For the text-containing cell, return its midpoint in [X, Y] coordinate format. 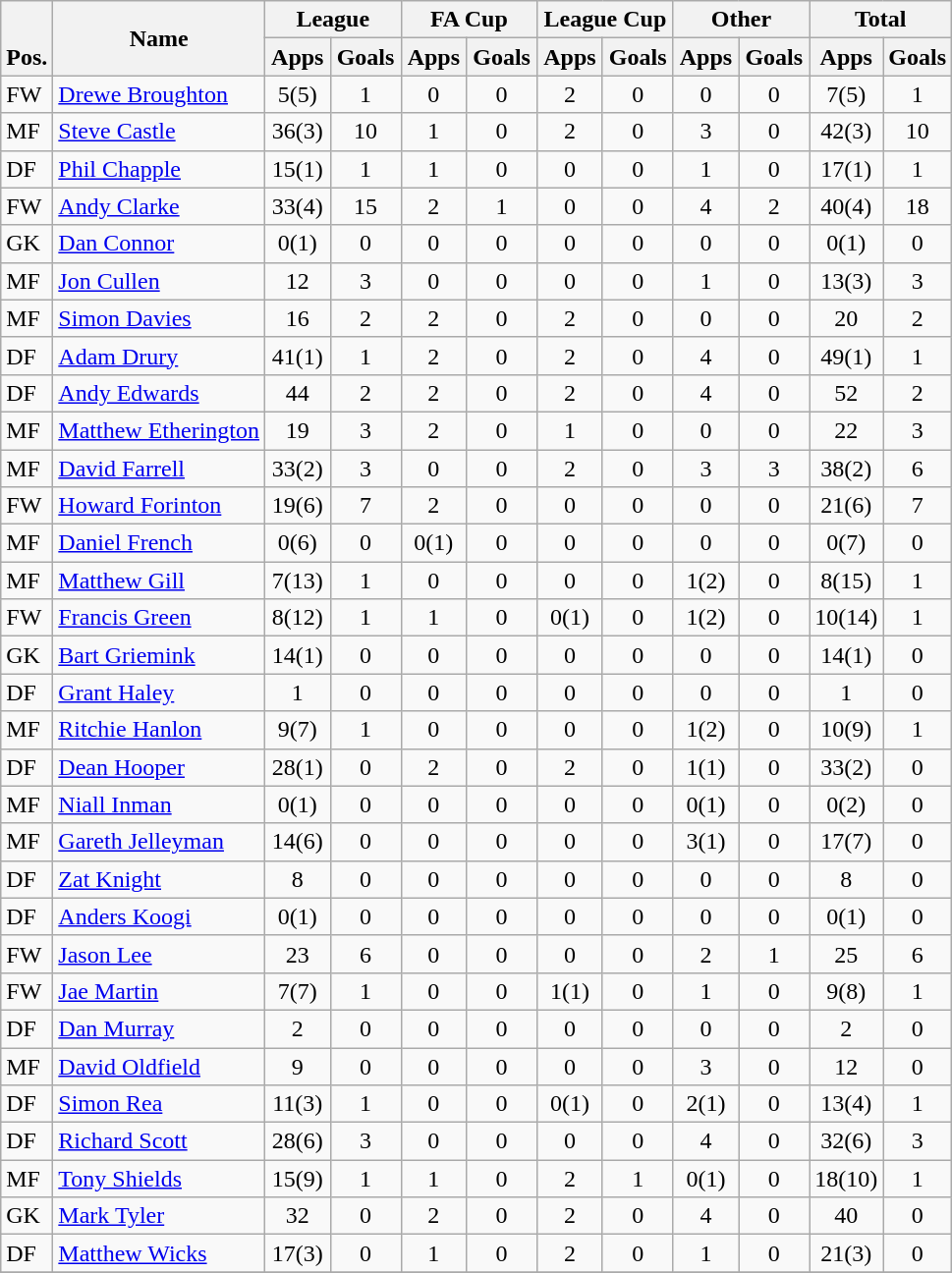
Dan Connor [159, 244]
10(9) [847, 730]
0(6) [299, 543]
Niall Inman [159, 804]
28(1) [299, 767]
Name [159, 38]
10(14) [847, 618]
44 [299, 393]
Dean Hooper [159, 767]
Anders Koogi [159, 916]
Simon Davies [159, 318]
Pos. [28, 38]
Simon Rea [159, 1104]
16 [299, 318]
18 [918, 206]
2(1) [705, 1104]
32 [299, 1216]
Andy Edwards [159, 393]
Grant Haley [159, 692]
Francis Green [159, 618]
28(6) [299, 1141]
Tony Shields [159, 1179]
Matthew Etherington [159, 430]
20 [847, 318]
Jason Lee [159, 954]
9(8) [847, 991]
League Cup [605, 20]
Dan Murray [159, 1028]
22 [847, 430]
Bart Griemink [159, 655]
17(7) [847, 842]
FA Cup [470, 20]
17(3) [299, 1253]
40(4) [847, 206]
Matthew Gill [159, 581]
Howard Forinton [159, 506]
17(1) [847, 169]
15 [365, 206]
25 [847, 954]
Adam Drury [159, 356]
32(6) [847, 1141]
14(6) [299, 842]
0(2) [847, 804]
3(1) [705, 842]
Total [880, 20]
19(6) [299, 506]
18(10) [847, 1179]
36(3) [299, 132]
9 [299, 1066]
Jae Martin [159, 991]
7(5) [847, 94]
40 [847, 1216]
League [334, 20]
8(15) [847, 581]
42(3) [847, 132]
11(3) [299, 1104]
13(3) [847, 281]
13(4) [847, 1104]
38(2) [847, 469]
Matthew Wicks [159, 1253]
Steve Castle [159, 132]
Phil Chapple [159, 169]
41(1) [299, 356]
33(4) [299, 206]
21(3) [847, 1253]
Gareth Jelleyman [159, 842]
52 [847, 393]
David Farrell [159, 469]
15(9) [299, 1179]
Andy Clarke [159, 206]
Jon Cullen [159, 281]
23 [299, 954]
7(7) [299, 991]
21(6) [847, 506]
Richard Scott [159, 1141]
9(7) [299, 730]
19 [299, 430]
Other [741, 20]
Zat Knight [159, 879]
8(12) [299, 618]
Drewe Broughton [159, 94]
Daniel French [159, 543]
5(5) [299, 94]
15(1) [299, 169]
7(13) [299, 581]
Mark Tyler [159, 1216]
David Oldfield [159, 1066]
0(7) [847, 543]
49(1) [847, 356]
Ritchie Hanlon [159, 730]
